Identify which cell holds the provided text, then report its (x, y) central coordinate. 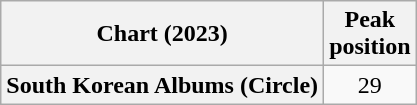
29 (370, 85)
Chart (2023) (162, 34)
South Korean Albums (Circle) (162, 85)
Peakposition (370, 34)
